Locate the cell with the specified text and output its (X, Y) center coordinate. 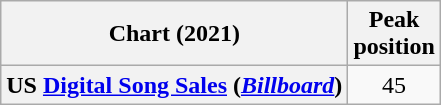
45 (394, 85)
Chart (2021) (174, 34)
US Digital Song Sales (Billboard) (174, 85)
Peakposition (394, 34)
